Return the (X, Y) coordinate for the center point of the cell that contains the specified text.  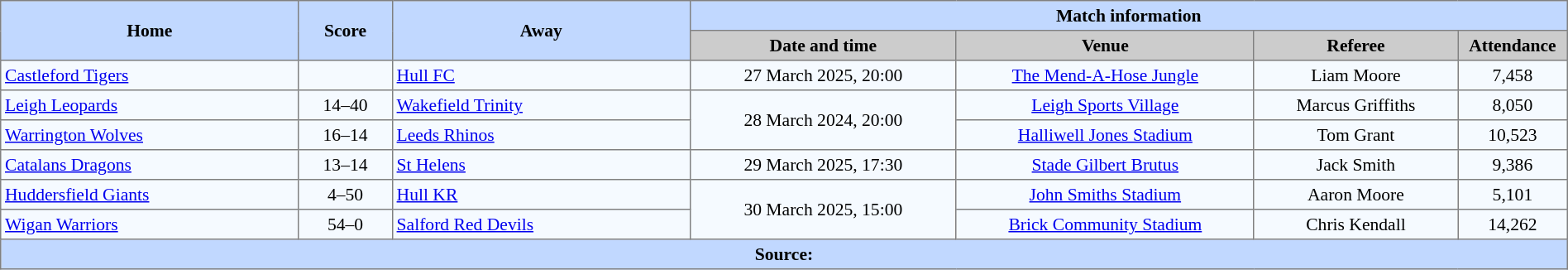
Chris Kendall (1355, 224)
Referee (1355, 46)
14,262 (1513, 224)
8,050 (1513, 105)
Aaron Moore (1355, 195)
13–14 (346, 165)
29 March 2025, 17:30 (823, 165)
Match information (1128, 16)
16–14 (346, 135)
Salford Red Devils (541, 224)
Castleford Tigers (150, 75)
Marcus Griffiths (1355, 105)
Venue (1105, 46)
St Helens (541, 165)
Away (541, 31)
28 March 2024, 20:00 (823, 120)
Wigan Warriors (150, 224)
Leigh Leopards (150, 105)
Stade Gilbert Brutus (1105, 165)
Warrington Wolves (150, 135)
54–0 (346, 224)
14–40 (346, 105)
Huddersfield Giants (150, 195)
Leigh Sports Village (1105, 105)
Score (346, 31)
Leeds Rhinos (541, 135)
The Mend-A-Hose Jungle (1105, 75)
Source: (784, 254)
27 March 2025, 20:00 (823, 75)
Hull KR (541, 195)
Halliwell Jones Stadium (1105, 135)
John Smiths Stadium (1105, 195)
Home (150, 31)
Liam Moore (1355, 75)
Wakefield Trinity (541, 105)
Tom Grant (1355, 135)
Attendance (1513, 46)
10,523 (1513, 135)
9,386 (1513, 165)
Catalans Dragons (150, 165)
Brick Community Stadium (1105, 224)
5,101 (1513, 195)
Jack Smith (1355, 165)
Date and time (823, 46)
4–50 (346, 195)
7,458 (1513, 75)
30 March 2025, 15:00 (823, 210)
Hull FC (541, 75)
